Find where the given text appears and provide that cell's center as [X, Y] coordinate. 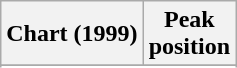
Chart (1999) [72, 34]
Peakposition [189, 34]
